Locate the cell with the specified text and output its (x, y) center coordinate. 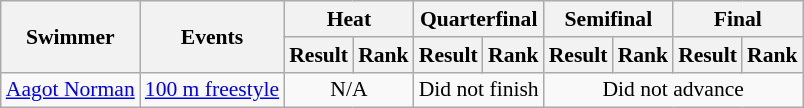
Did not advance (674, 90)
Did not finish (479, 90)
Quarterfinal (479, 19)
Aagot Norman (70, 90)
Semifinal (608, 19)
Swimmer (70, 36)
Final (738, 19)
Events (212, 36)
100 m freestyle (212, 90)
Heat (348, 19)
N/A (348, 90)
